Extract the [X, Y] coordinate from the center of the cell holding the provided text.  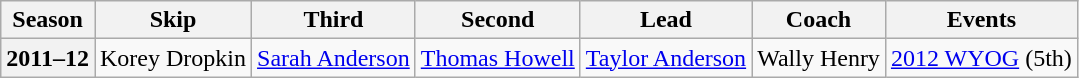
Lead [666, 20]
Taylor Anderson [666, 58]
Thomas Howell [498, 58]
Third [334, 20]
Season [48, 20]
Wally Henry [819, 58]
Second [498, 20]
Sarah Anderson [334, 58]
2011–12 [48, 58]
Events [981, 20]
Coach [819, 20]
Korey Dropkin [172, 58]
Skip [172, 20]
2012 WYOG (5th) [981, 58]
